For the text-containing cell, return its midpoint in [X, Y] coordinate format. 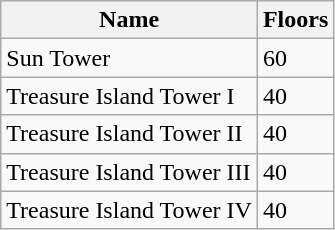
Floors [295, 20]
Treasure Island Tower I [130, 96]
Treasure Island Tower IV [130, 210]
Treasure Island Tower III [130, 172]
Name [130, 20]
Sun Tower [130, 58]
60 [295, 58]
Treasure Island Tower II [130, 134]
